Search for the cell housing the specified text and yield its (x, y) center coordinate. 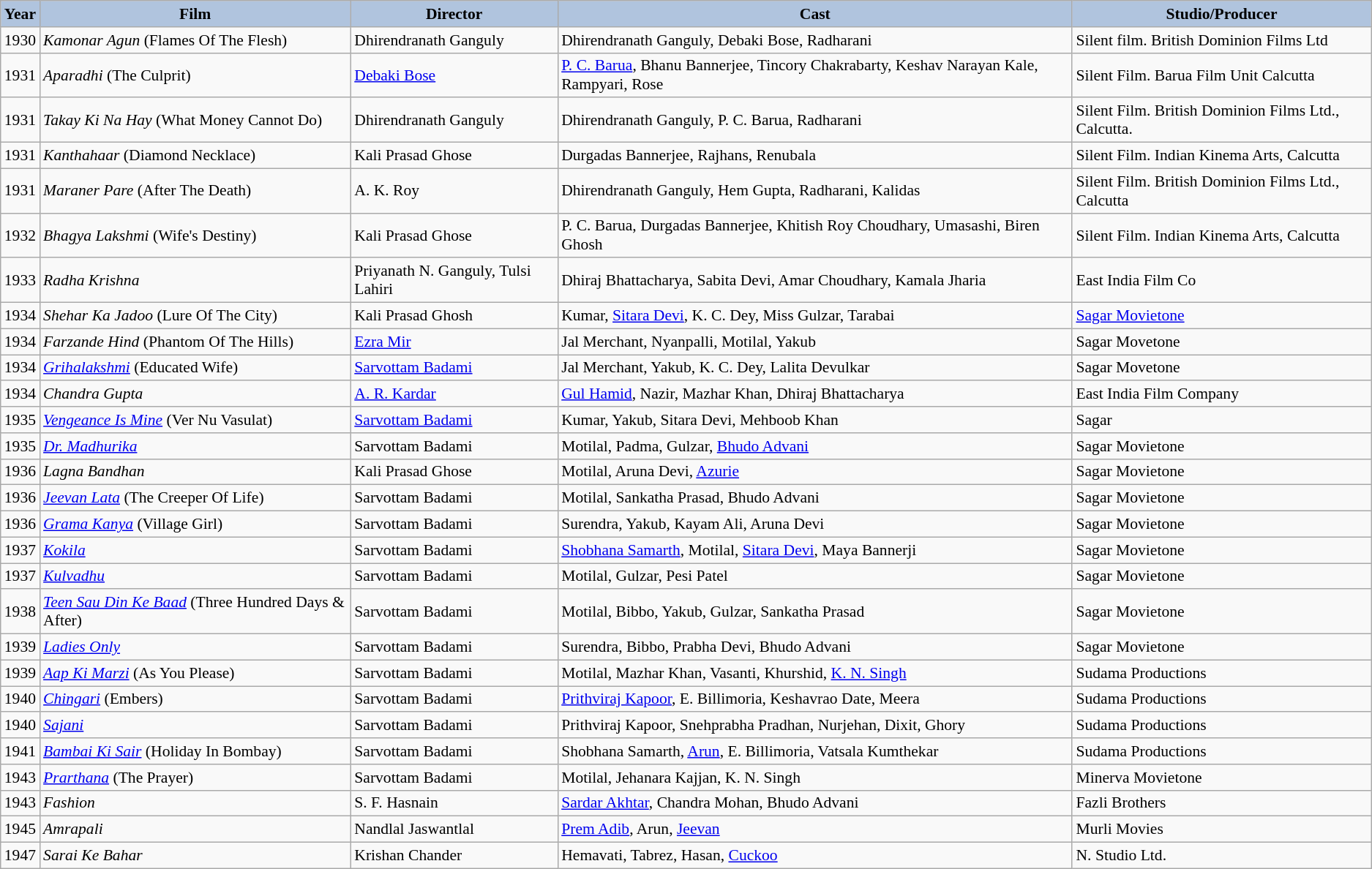
Prithviraj Kapoor, Snehprabha Pradhan, Nurjehan, Dixit, Ghory (815, 726)
Ladies Only (195, 647)
Bhagya Lakshmi (Wife's Destiny) (195, 236)
Sagar (1221, 420)
Gul Hamid, Nazir, Mazhar Khan, Dhiraj Bhattacharya (815, 394)
Aap Ki Marzi (As You Please) (195, 673)
Surendra, Yakub, Kayam Ali, Aruna Devi (815, 524)
Takay Ki Na Hay (What Money Cannot Do) (195, 120)
1932 (20, 236)
Aparadhi (The Culprit) (195, 75)
Kumar, Yakub, Sitara Devi, Mehboob Khan (815, 420)
Hemavati, Tabrez, Hasan, Cuckoo (815, 856)
Motilal, Bibbo, Yakub, Gulzar, Sankatha Prasad (815, 612)
Maraner Pare (After The Death) (195, 190)
Motilal, Aruna Devi, Azurie (815, 472)
Nandlal Jaswantlal (454, 829)
Teen Sau Din Ke Baad (Three Hundred Days & After) (195, 612)
Radha Krishna (195, 281)
1947 (20, 856)
Silent Film. Barua Film Unit Calcutta (1221, 75)
Ezra Mir (454, 342)
N. Studio Ltd. (1221, 856)
Chingari (Embers) (195, 699)
Kulvadhu (195, 576)
Farzande Hind (Phantom Of The Hills) (195, 342)
Fazli Brothers (1221, 803)
Murli Movies (1221, 829)
Vengeance Is Mine (Ver Nu Vasulat) (195, 420)
Minerva Movietone (1221, 778)
Dr. Madhurika (195, 446)
Sajani (195, 726)
Shobhana Samarth, Motilal, Sitara Devi, Maya Bannerji (815, 550)
1938 (20, 612)
Lagna Bandhan (195, 472)
Sarai Ke Bahar (195, 856)
Director (454, 14)
Durgadas Bannerjee, Rajhans, Renubala (815, 156)
Surendra, Bibbo, Prabha Devi, Bhudo Advani (815, 647)
Motilal, Sankatha Prasad, Bhudo Advani (815, 498)
Year (20, 14)
Shobhana Samarth, Arun, E. Billimoria, Vatsala Kumthekar (815, 751)
1945 (20, 829)
A. K. Roy (454, 190)
P. C. Barua, Durgadas Bannerjee, Khitish Roy Choudhary, Umasashi, Biren Ghosh (815, 236)
Prem Adib, Arun, Jeevan (815, 829)
S. F. Hasnain (454, 803)
Kali Prasad Ghosh (454, 316)
Kokila (195, 550)
Jal Merchant, Yakub, K. C. Dey, Lalita Devulkar (815, 368)
P. C. Barua, Bhanu Bannerjee, Tincory Chakrabarty, Keshav Narayan Kale, Rampyari, Rose (815, 75)
Sardar Akhtar, Chandra Mohan, Bhudo Advani (815, 803)
A. R. Kardar (454, 394)
Dhirendranath Ganguly, P. C. Barua, Radharani (815, 120)
Kamonar Agun (Flames Of The Flesh) (195, 40)
Grama Kanya (Village Girl) (195, 524)
Silent Film. British Dominion Films Ltd., Calcutta. (1221, 120)
Dhirendranath Ganguly, Debaki Bose, Radharani (815, 40)
Film (195, 14)
Motilal, Padma, Gulzar, Bhudo Advani (815, 446)
Chandra Gupta (195, 394)
Cast (815, 14)
1941 (20, 751)
Dhiraj Bhattacharya, Sabita Devi, Amar Choudhary, Kamala Jharia (815, 281)
East India Film Company (1221, 394)
Kanthahaar (Diamond Necklace) (195, 156)
1930 (20, 40)
Grihalakshmi (Educated Wife) (195, 368)
Studio/Producer (1221, 14)
Kumar, Sitara Devi, K. C. Dey, Miss Gulzar, Tarabai (815, 316)
Krishan Chander (454, 856)
East India Film Co (1221, 281)
Prarthana (The Prayer) (195, 778)
Shehar Ka Jadoo (Lure Of The City) (195, 316)
Dhirendranath Ganguly, Hem Gupta, Radharani, Kalidas (815, 190)
Silent Film. British Dominion Films Ltd., Calcutta (1221, 190)
1933 (20, 281)
Fashion (195, 803)
Debaki Bose (454, 75)
Prithviraj Kapoor, E. Billimoria, Keshavrao Date, Meera (815, 699)
Motilal, Mazhar Khan, Vasanti, Khurshid, K. N. Singh (815, 673)
Amrapali (195, 829)
Bambai Ki Sair (Holiday In Bombay) (195, 751)
Motilal, Jehanara Kajjan, K. N. Singh (815, 778)
Motilal, Gulzar, Pesi Patel (815, 576)
Jal Merchant, Nyanpalli, Motilal, Yakub (815, 342)
Jeevan Lata (The Creeper Of Life) (195, 498)
Silent film. British Dominion Films Ltd (1221, 40)
Priyanath N. Ganguly, Tulsi Lahiri (454, 281)
